Pinpoint the cell where the given text exists, returning its (x, y) midpoint coordinate. 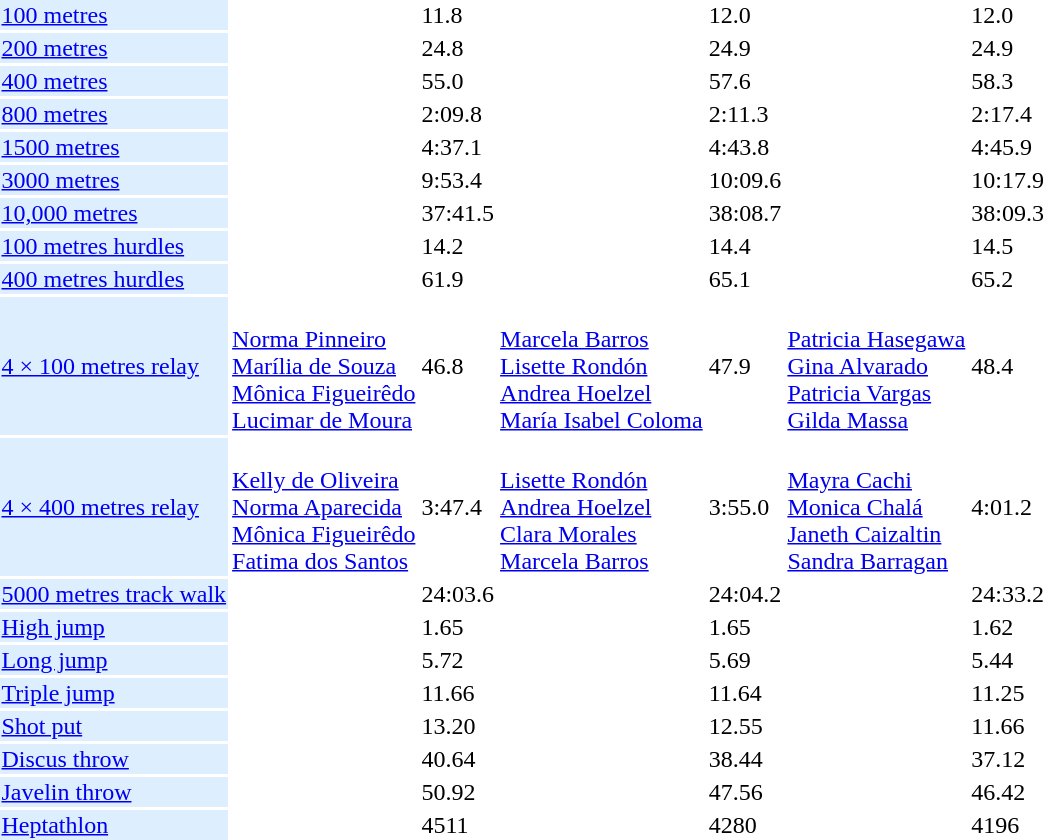
13.20 (458, 726)
24.8 (458, 48)
4511 (458, 825)
3:55.0 (745, 507)
37:41.5 (458, 213)
5.69 (745, 660)
10,000 metres (114, 213)
2:11.3 (745, 114)
10:09.6 (745, 180)
57.6 (745, 81)
Discus throw (114, 759)
400 metres hurdles (114, 279)
11.64 (745, 693)
5.72 (458, 660)
Lisette RondónAndrea HoelzelClara MoralesMarcela Barros (602, 507)
High jump (114, 627)
24.9 (745, 48)
400 metres (114, 81)
Heptathlon (114, 825)
14.4 (745, 246)
46.8 (458, 366)
4 × 400 metres relay (114, 507)
Patricia HasegawaGina AlvaradoPatricia VargasGilda Massa (876, 366)
14.2 (458, 246)
12.0 (745, 15)
Marcela BarrosLisette RondónAndrea HoelzelMaría Isabel Coloma (602, 366)
61.9 (458, 279)
47.56 (745, 792)
Mayra CachiMonica ChaláJaneth CaizaltinSandra Barragan (876, 507)
5000 metres track walk (114, 594)
24:03.6 (458, 594)
38:08.7 (745, 213)
40.64 (458, 759)
4280 (745, 825)
1500 metres (114, 147)
200 metres (114, 48)
4:37.1 (458, 147)
3000 metres (114, 180)
3:47.4 (458, 507)
Shot put (114, 726)
Javelin throw (114, 792)
4:43.8 (745, 147)
11.66 (458, 693)
800 metres (114, 114)
Long jump (114, 660)
50.92 (458, 792)
55.0 (458, 81)
47.9 (745, 366)
Triple jump (114, 693)
38.44 (745, 759)
24:04.2 (745, 594)
65.1 (745, 279)
Norma PinneiroMarília de SouzaMônica FigueirêdoLucimar de Moura (324, 366)
11.8 (458, 15)
100 metres (114, 15)
9:53.4 (458, 180)
100 metres hurdles (114, 246)
2:09.8 (458, 114)
4 × 100 metres relay (114, 366)
Kelly de OliveiraNorma AparecidaMônica FigueirêdoFatima dos Santos (324, 507)
12.55 (745, 726)
